Detect which cell encompasses the target text, then output its [X, Y] center coordinate. 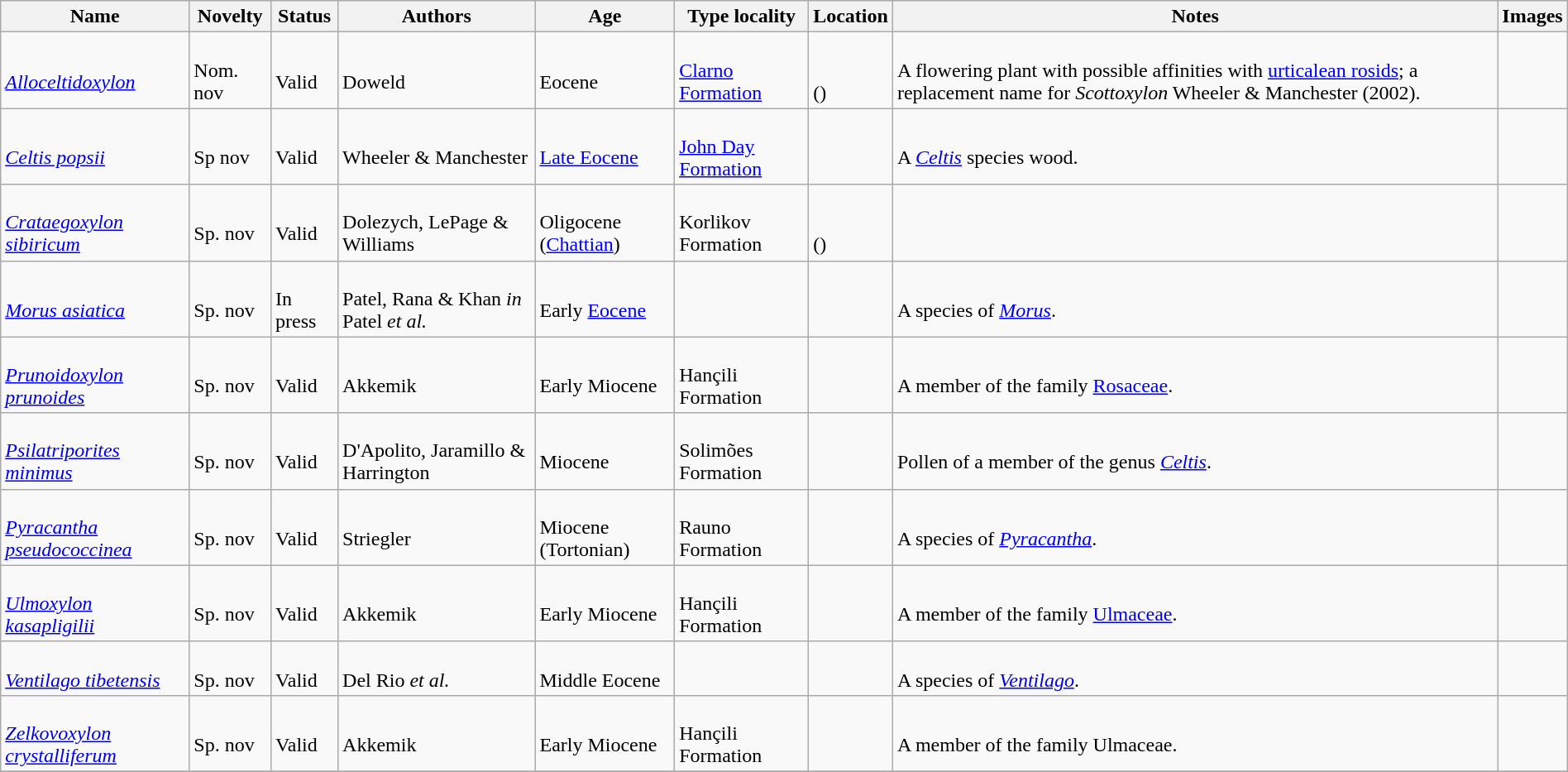
A species of Ventilago. [1194, 669]
Solimões Formation [742, 451]
Rauno Formation [742, 527]
A member of the family Rosaceae. [1194, 375]
Crataegoxylon sibiricum [95, 223]
Del Rio et al. [437, 669]
Images [1532, 17]
Patel, Rana & Khan in Patel et al. [437, 299]
Pollen of a member of the genus Celtis. [1194, 451]
Korlikov Formation [742, 223]
Status [304, 17]
Eocene [605, 70]
Notes [1194, 17]
Late Eocene [605, 146]
D'Apolito, Jaramillo & Harrington [437, 451]
Dolezych, LePage & Williams [437, 223]
In press [304, 299]
Authors [437, 17]
Psilatriporites minimus [95, 451]
Nom. nov [230, 70]
Striegler [437, 527]
Miocene [605, 451]
Novelty [230, 17]
Ventilago tibetensis [95, 669]
Zelkovoxylon crystalliferum [95, 733]
John Day Formation [742, 146]
Prunoidoxylon prunoides [95, 375]
Early Eocene [605, 299]
Celtis popsii [95, 146]
Ulmoxylon kasapligilii [95, 603]
A species of Morus. [1194, 299]
Type locality [742, 17]
A flowering plant with possible affinities with urticalean rosids; a replacement name for Scottoxylon Wheeler & Manchester (2002). [1194, 70]
Middle Eocene [605, 669]
Doweld [437, 70]
Pyracantha pseudococcinea [95, 527]
Wheeler & Manchester [437, 146]
Alloceltidoxylon [95, 70]
Morus asiatica [95, 299]
Location [851, 17]
Sp nov [230, 146]
Age [605, 17]
A species of Pyracantha. [1194, 527]
Miocene (Tortonian) [605, 527]
Oligocene (Chattian) [605, 223]
Name [95, 17]
A Celtis species wood. [1194, 146]
Clarno Formation [742, 70]
